Return the [X, Y] coordinate for the center point of the cell that contains the specified text.  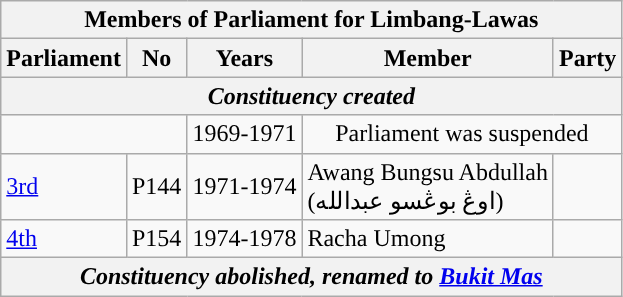
P144 [156, 186]
1969-1971 [244, 134]
Members of Parliament for Limbang-Lawas [312, 20]
Years [244, 58]
3rd [64, 186]
Awang Bungsu Abdullah (اوڠ بوڠسو عبدالله) [428, 186]
Parliament was suspended [462, 134]
Party [587, 58]
1974-1978 [244, 239]
Constituency abolished, renamed to Bukit Mas [312, 277]
P154 [156, 239]
No [156, 58]
1971-1974 [244, 186]
Parliament [64, 58]
4th [64, 239]
Member [428, 58]
Constituency created [312, 96]
Racha Umong [428, 239]
